Return the [x, y] coordinate for the center point of the cell that contains the specified text.  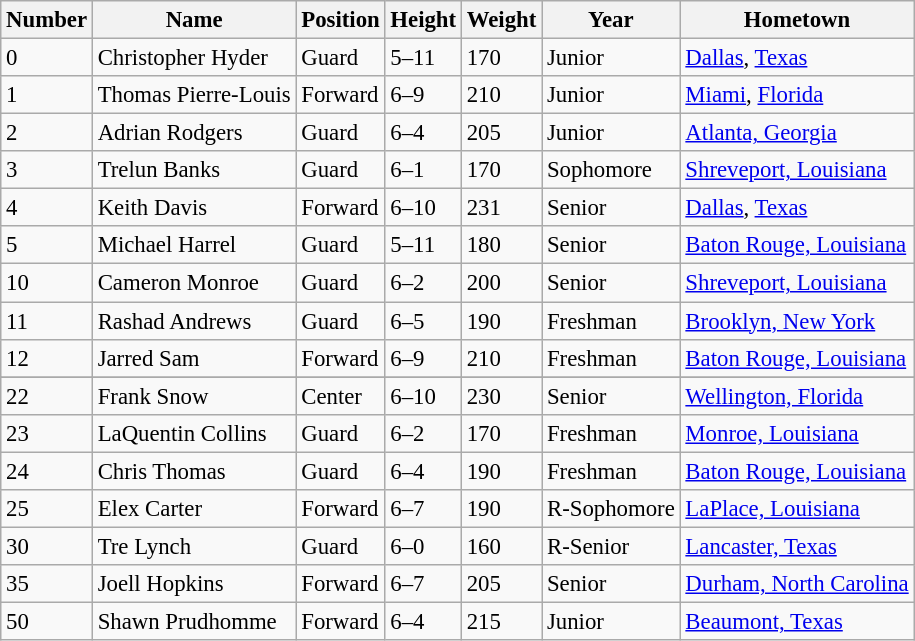
3 [47, 170]
30 [47, 546]
Adrian Rodgers [194, 133]
12 [47, 358]
Height [423, 20]
Center [340, 396]
R-Sophomore [611, 509]
2 [47, 133]
Shawn Prudhomme [194, 621]
200 [501, 283]
Miami, Florida [797, 95]
230 [501, 396]
4 [47, 208]
R-Senior [611, 546]
Jarred Sam [194, 358]
180 [501, 245]
0 [47, 58]
6–5 [423, 321]
6–0 [423, 546]
Atlanta, Georgia [797, 133]
Thomas Pierre-Louis [194, 95]
Chris Thomas [194, 471]
Tre Lynch [194, 546]
Keith Davis [194, 208]
Wellington, Florida [797, 396]
Christopher Hyder [194, 58]
LaQuentin Collins [194, 433]
6–1 [423, 170]
160 [501, 546]
Michael Harrel [194, 245]
231 [501, 208]
25 [47, 509]
Elex Carter [194, 509]
Sophomore [611, 170]
LaPlace, Louisiana [797, 509]
10 [47, 283]
Cameron Monroe [194, 283]
Monroe, Louisiana [797, 433]
Beaumont, Texas [797, 621]
215 [501, 621]
24 [47, 471]
Durham, North Carolina [797, 584]
23 [47, 433]
Joell Hopkins [194, 584]
Name [194, 20]
Brooklyn, New York [797, 321]
Rashad Andrews [194, 321]
1 [47, 95]
Frank Snow [194, 396]
50 [47, 621]
Lancaster, Texas [797, 546]
22 [47, 396]
Weight [501, 20]
11 [47, 321]
5 [47, 245]
Year [611, 20]
Position [340, 20]
Trelun Banks [194, 170]
Number [47, 20]
35 [47, 584]
Hometown [797, 20]
